Detect which cell encompasses the target text, then output its (X, Y) center coordinate. 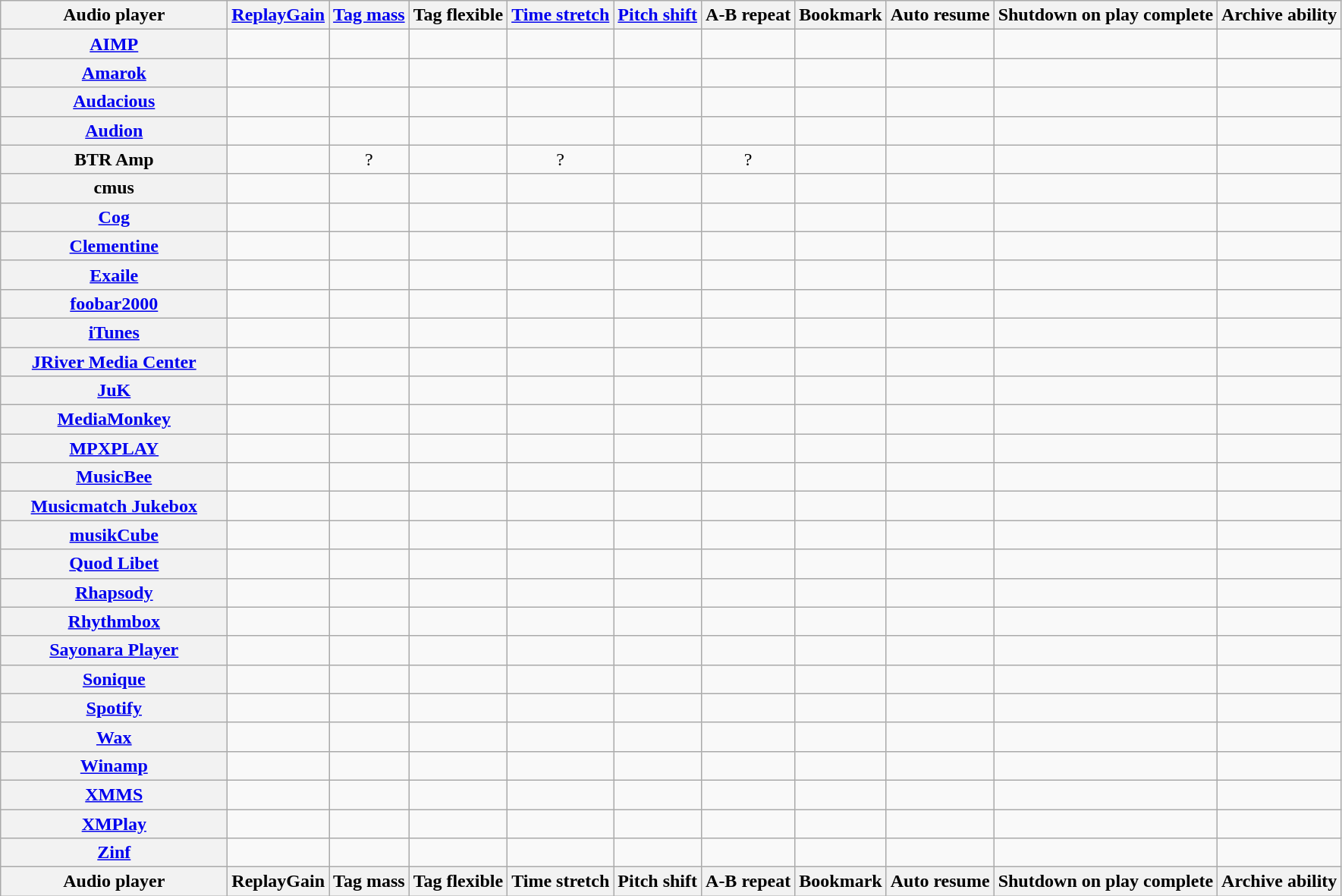
Zinf (114, 853)
Clementine (114, 246)
XMMS (114, 794)
foobar2000 (114, 303)
iTunes (114, 332)
Wax (114, 737)
Sonique (114, 679)
Cog (114, 217)
Winamp (114, 766)
Amarok (114, 73)
MPXPLAY (114, 448)
XMPlay (114, 823)
Rhythmbox (114, 621)
Exaile (114, 275)
musikCube (114, 535)
BTR Amp (114, 159)
Sayonara Player (114, 650)
MediaMonkey (114, 420)
JRiver Media Center (114, 362)
Quod Libet (114, 564)
MusicBee (114, 477)
Spotify (114, 708)
AIMP (114, 44)
Audacious (114, 102)
JuK (114, 391)
cmus (114, 188)
Rhapsody (114, 593)
Musicmatch Jukebox (114, 506)
Audion (114, 130)
